Find where the given text appears and provide that cell's center as (X, Y) coordinate. 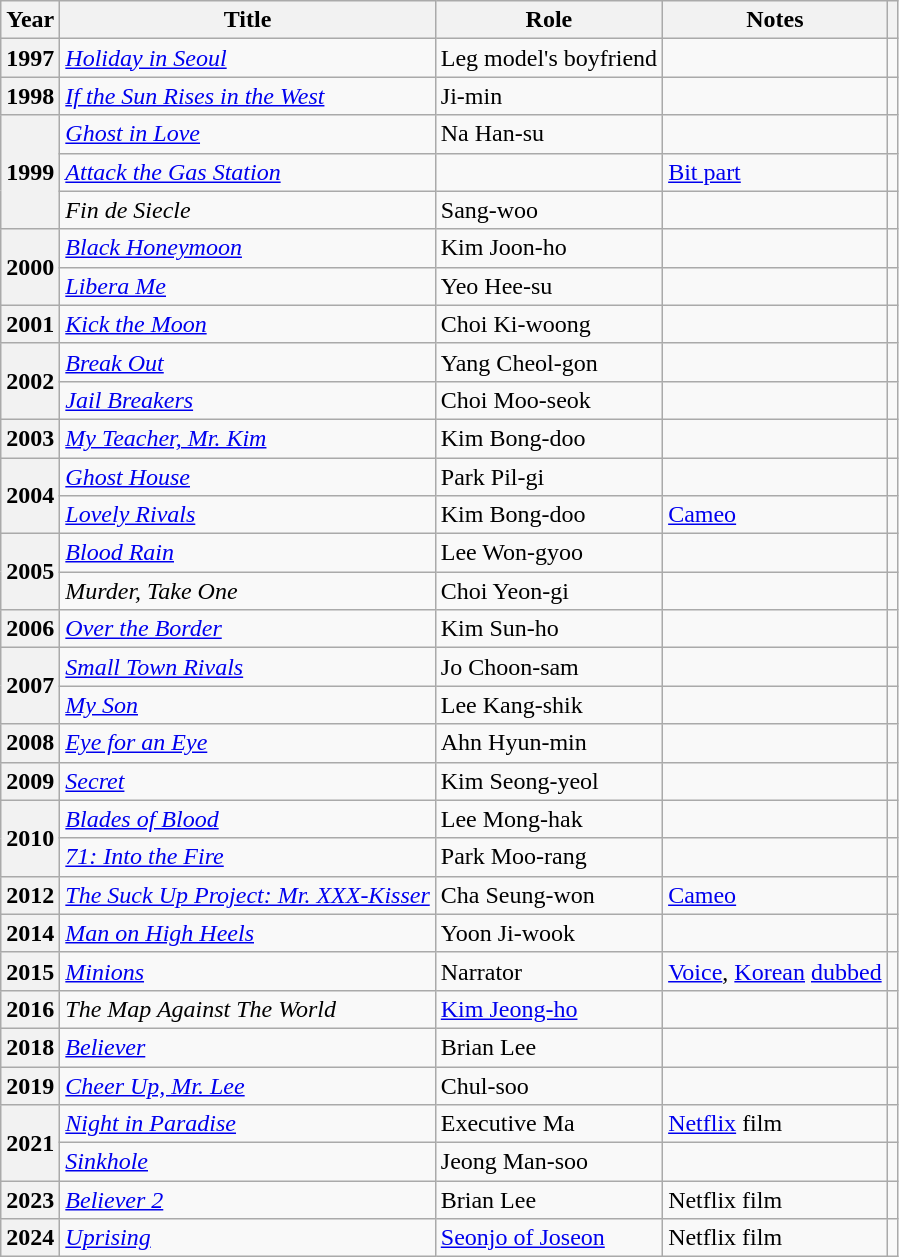
Minions (248, 971)
Title (248, 20)
1998 (30, 96)
Seonjo of Joseon (548, 1238)
Ahn Hyun-min (548, 743)
2005 (30, 572)
2008 (30, 743)
Na Han-su (548, 134)
Believer 2 (248, 1200)
Narrator (548, 971)
2019 (30, 1085)
Lee Won-gyoo (548, 553)
The Suck Up Project: Mr. XXX-Kisser (248, 895)
Ji-min (548, 96)
Small Town Rivals (248, 667)
Break Out (248, 362)
Cheer Up, Mr. Lee (248, 1085)
2010 (30, 838)
Eye for an Eye (248, 743)
My Son (248, 705)
Night in Paradise (248, 1124)
2003 (30, 438)
Lee Kang-shik (548, 705)
Jo Choon-sam (548, 667)
Sang-woo (548, 210)
Cha Seung-won (548, 895)
Yeo Hee-su (548, 286)
Yang Cheol-gon (548, 362)
Man on High Heels (248, 933)
Leg model's boyfriend (548, 58)
Black Honeymoon (248, 248)
Kim Joon-ho (548, 248)
Bit part (776, 172)
Blades of Blood (248, 819)
Park Moo-rang (548, 857)
If the Sun Rises in the West (248, 96)
Blood Rain (248, 553)
2024 (30, 1238)
Jeong Man-soo (548, 1162)
Secret (248, 781)
The Map Against The World (248, 1009)
Murder, Take One (248, 591)
Choi Moo-seok (548, 400)
2023 (30, 1200)
2006 (30, 629)
My Teacher, Mr. Kim (248, 438)
2007 (30, 686)
Uprising (248, 1238)
2001 (30, 324)
2002 (30, 381)
Yoon Ji-wook (548, 933)
2000 (30, 267)
Fin de Siecle (248, 210)
2021 (30, 1143)
Believer (248, 1047)
Sinkhole (248, 1162)
71: Into the Fire (248, 857)
Voice, Korean dubbed (776, 971)
Ghost in Love (248, 134)
Kick the Moon (248, 324)
2014 (30, 933)
2004 (30, 496)
Kim Jeong-ho (548, 1009)
Notes (776, 20)
Kim Sun-ho (548, 629)
Role (548, 20)
Choi Ki-woong (548, 324)
Over the Border (248, 629)
Attack the Gas Station (248, 172)
Executive Ma (548, 1124)
2018 (30, 1047)
Choi Yeon-gi (548, 591)
2016 (30, 1009)
Lovely Rivals (248, 515)
1997 (30, 58)
Lee Mong-hak (548, 819)
Ghost House (248, 477)
2012 (30, 895)
Holiday in Seoul (248, 58)
2009 (30, 781)
Park Pil-gi (548, 477)
Year (30, 20)
Libera Me (248, 286)
1999 (30, 172)
Jail Breakers (248, 400)
Chul-soo (548, 1085)
2015 (30, 971)
Kim Seong-yeol (548, 781)
